Scan for the cell matching the given text and deliver its [x, y] coordinate at center. 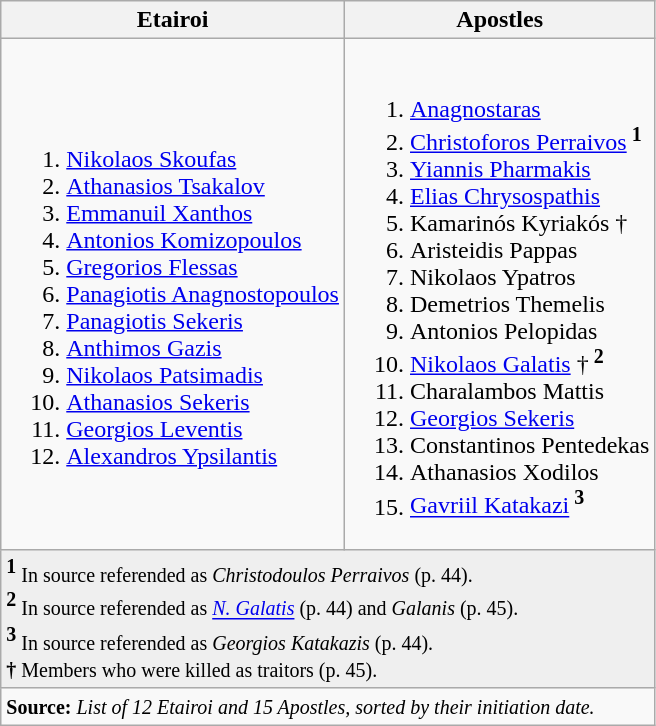
Etairoi [173, 20]
Source: List of 12 Etairoi and 15 Apostles, sorted by their initiation date. [328, 707]
Apostles [499, 20]
